Return (x, y) of the center of cell containing provided text 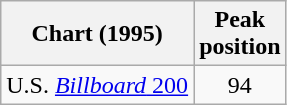
Chart (1995) (98, 34)
U.S. Billboard 200 (98, 85)
94 (240, 85)
Peakposition (240, 34)
